Provide the [x, y] coordinate of the cell's center where the given text is located.  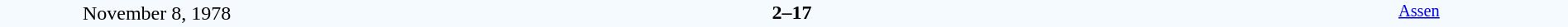
Assen [1419, 13]
November 8, 1978 [157, 13]
2–17 [791, 12]
